Detect which cell encompasses the target text, then output its [x, y] center coordinate. 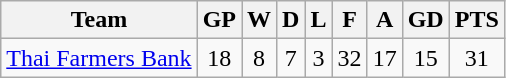
PTS [476, 20]
18 [219, 58]
D [291, 20]
W [260, 20]
Team [99, 20]
A [384, 20]
15 [426, 58]
GP [219, 20]
F [350, 20]
32 [350, 58]
31 [476, 58]
GD [426, 20]
7 [291, 58]
8 [260, 58]
3 [318, 58]
17 [384, 58]
L [318, 20]
Thai Farmers Bank [99, 58]
